Capture the cell that displays the provided text and extract its [x, y] central coordinate. 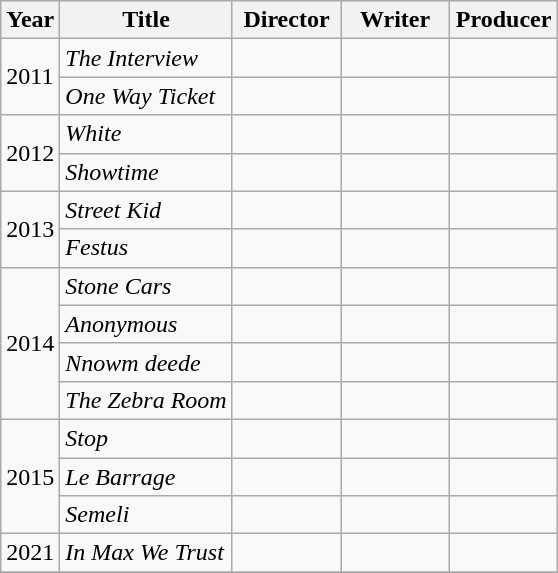
Le Barrage [146, 477]
2013 [30, 229]
Nnowm deede [146, 362]
Producer [504, 20]
2012 [30, 153]
Year [30, 20]
Showtime [146, 172]
Title [146, 20]
2011 [30, 77]
Street Kid [146, 210]
2014 [30, 343]
One Way Ticket [146, 96]
Semeli [146, 515]
The Interview [146, 58]
2021 [30, 553]
The Zebra Room [146, 400]
Director [286, 20]
Festus [146, 248]
2015 [30, 476]
Stone Cars [146, 286]
White [146, 134]
Writer [396, 20]
Anonymous [146, 324]
Stop [146, 438]
In Max We Trust [146, 553]
